From the cell containing the given text, extract its center point as (x, y) coordinate. 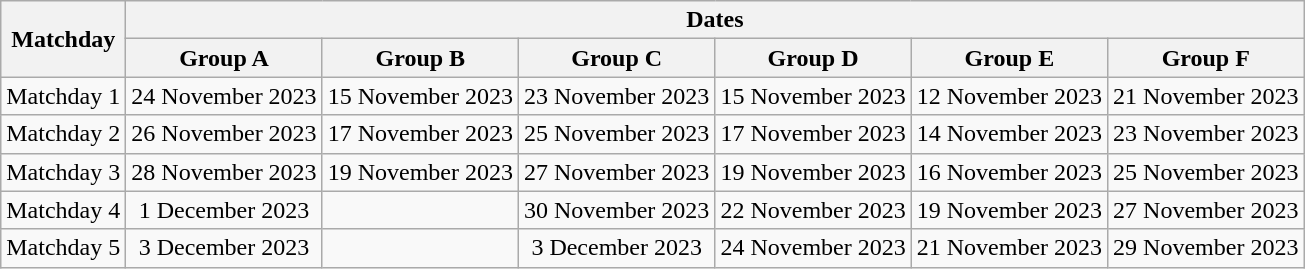
Group F (1206, 58)
Matchday 5 (64, 248)
Matchday 4 (64, 210)
14 November 2023 (1009, 134)
Group C (617, 58)
1 December 2023 (224, 210)
26 November 2023 (224, 134)
16 November 2023 (1009, 172)
Matchday 3 (64, 172)
28 November 2023 (224, 172)
22 November 2023 (813, 210)
Group E (1009, 58)
Matchday (64, 39)
Group D (813, 58)
29 November 2023 (1206, 248)
30 November 2023 (617, 210)
Group B (420, 58)
Dates (715, 20)
Group A (224, 58)
Matchday 1 (64, 96)
12 November 2023 (1009, 96)
Matchday 2 (64, 134)
